Identify which cell holds the provided text, then report its [x, y] central coordinate. 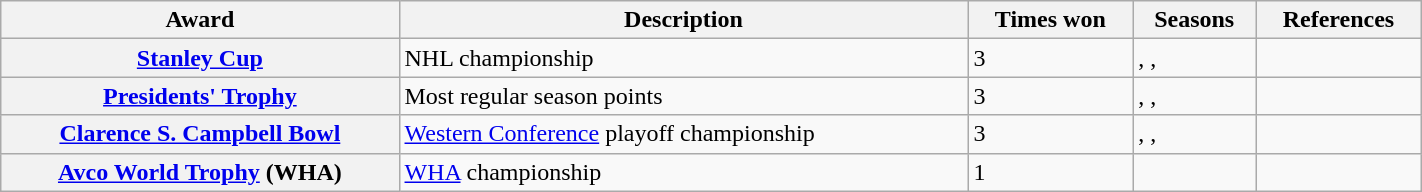
Stanley Cup [200, 58]
Avco World Trophy (WHA) [200, 172]
Most regular season points [684, 96]
Times won [1050, 20]
Western Conference playoff championship [684, 134]
1 [1050, 172]
Presidents' Trophy [200, 96]
References [1339, 20]
Award [200, 20]
Clarence S. Campbell Bowl [200, 134]
Seasons [1194, 20]
WHA championship [684, 172]
Description [684, 20]
NHL championship [684, 58]
